Determine the [x, y] coordinate at the center of the cell enclosing the given text.  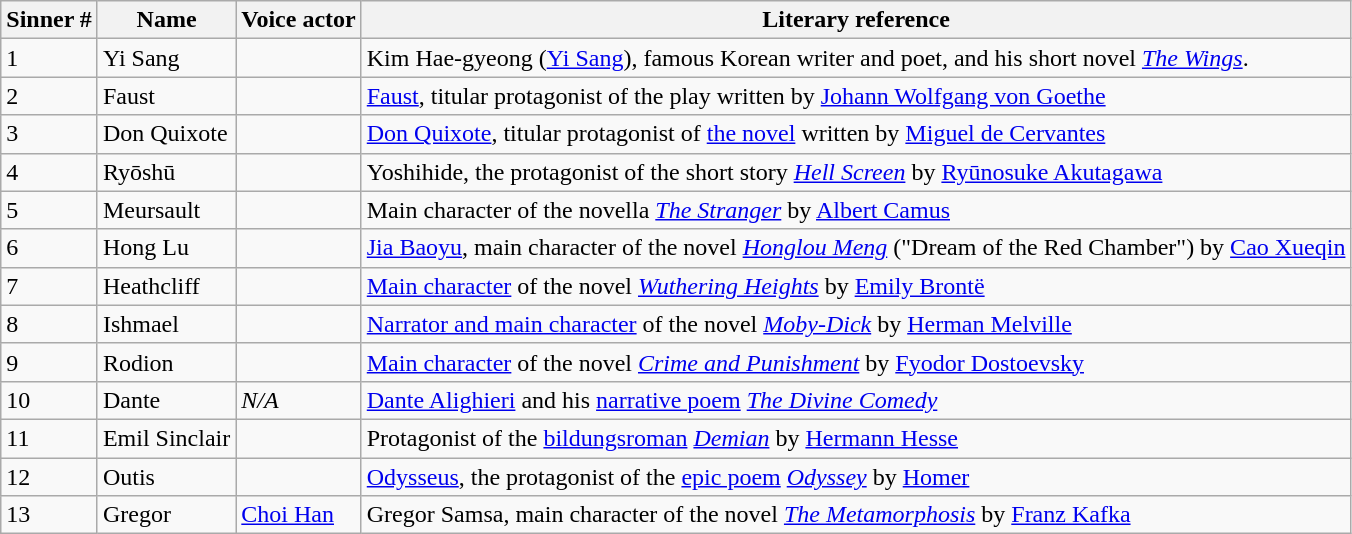
Meursault [166, 210]
Faust, titular protagonist of the play written by Johann Wolfgang von Goethe [856, 96]
11 [50, 438]
Don Quixote, titular protagonist of the novel written by Miguel de Cervantes [856, 134]
Main character of the novel Wuthering Heights by Emily Brontë [856, 286]
Main character of the novella The Stranger by Albert Camus [856, 210]
Yi Sang [166, 58]
Dante Alighieri and his narrative poem The Divine Comedy [856, 400]
Yoshihide, the protagonist of the short story Hell Screen by Ryūnosuke Akutagawa [856, 172]
Odysseus, the protagonist of the epic poem Odyssey by Homer [856, 477]
Don Quixote [166, 134]
Protagonist of the bildungsroman Demian by Hermann Hesse [856, 438]
Literary reference [856, 20]
Main character of the novel Crime and Punishment by Fyodor Dostoevsky [856, 362]
Jia Baoyu, main character of the novel Honglou Meng ("Dream of the Red Chamber") by Cao Xueqin [856, 248]
8 [50, 324]
Hong Lu [166, 248]
13 [50, 515]
Sinner # [50, 20]
Rodion [166, 362]
Heathcliff [166, 286]
1 [50, 58]
Emil Sinclair [166, 438]
Gregor Samsa, main character of the novel The Metamorphosis by Franz Kafka [856, 515]
Outis [166, 477]
4 [50, 172]
9 [50, 362]
7 [50, 286]
6 [50, 248]
Kim Hae-gyeong (Yi Sang), famous Korean writer and poet, and his short novel The Wings. [856, 58]
10 [50, 400]
Name [166, 20]
Choi Han [298, 515]
Voice actor [298, 20]
Faust [166, 96]
Ryōshū [166, 172]
3 [50, 134]
Ishmael [166, 324]
N/A [298, 400]
2 [50, 96]
Dante [166, 400]
5 [50, 210]
Gregor [166, 515]
12 [50, 477]
Narrator and main character of the novel Moby-Dick by Herman Melville [856, 324]
